Return [X, Y] of the center of cell containing provided text 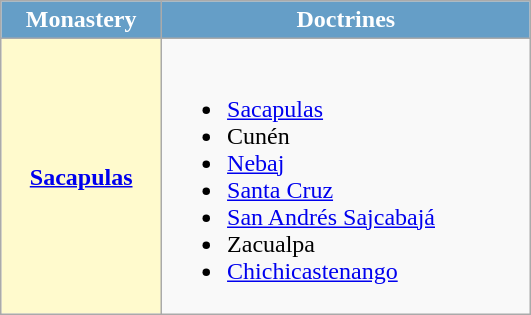
Doctrines [346, 20]
Monastery [82, 20]
SacapulasCunénNebajSanta CruzSan Andrés SajcabajáZacualpaChichicastenango [346, 176]
Sacapulas [82, 176]
